Pinpoint the cell where the given text exists, returning its [x, y] midpoint coordinate. 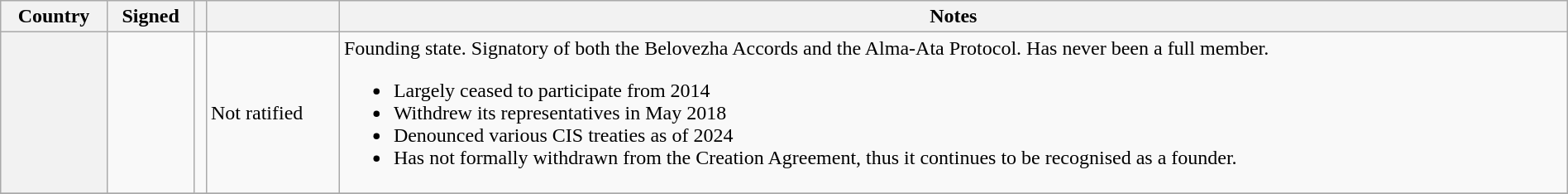
Signed [151, 17]
Not ratified [273, 113]
Country [54, 17]
Notes [953, 17]
